Scan for the cell matching the given text and deliver its (X, Y) coordinate at center. 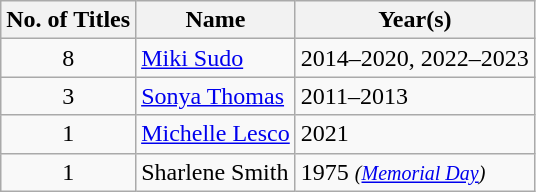
Miki Sudo (216, 58)
2014–2020, 2022–2023 (414, 58)
2011–2013 (414, 96)
8 (68, 58)
Sonya Thomas (216, 96)
3 (68, 96)
Year(s) (414, 20)
Michelle Lesco (216, 134)
No. of Titles (68, 20)
Name (216, 20)
2021 (414, 134)
1975 (Memorial Day) (414, 172)
Sharlene Smith (216, 172)
